Search for the cell housing the specified text and yield its (x, y) center coordinate. 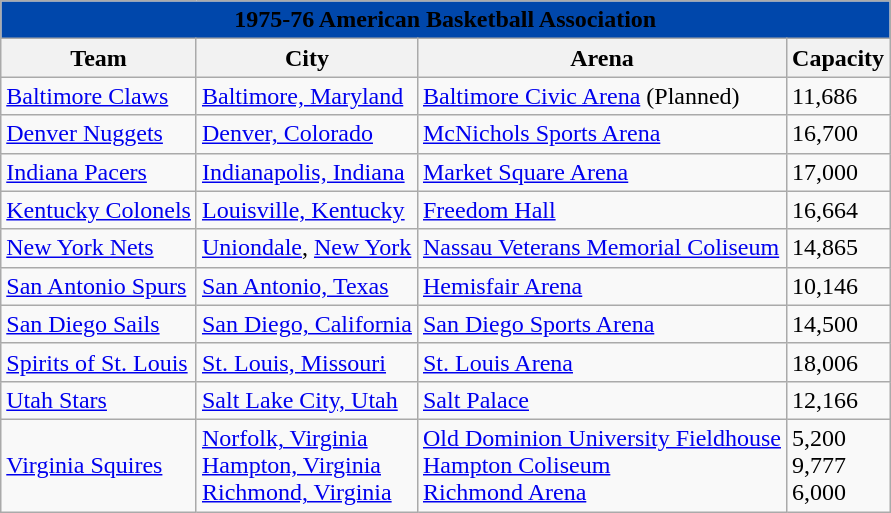
5,200 9,777 6,000 (838, 465)
Baltimore, Maryland (306, 96)
Freedom Hall (602, 210)
Old Dominion University Fieldhouse Hampton Coliseum Richmond Arena (602, 465)
Baltimore Claws (99, 96)
St. Louis Arena (602, 362)
Uniondale, New York (306, 248)
Arena (602, 58)
Virginia Squires (99, 465)
14,865 (838, 248)
14,500 (838, 324)
San Antonio Spurs (99, 286)
11,686 (838, 96)
12,166 (838, 400)
16,700 (838, 134)
Market Square Arena (602, 172)
Nassau Veterans Memorial Coliseum (602, 248)
Denver, Colorado (306, 134)
San Diego Sails (99, 324)
Salt Palace (602, 400)
Baltimore Civic Arena (Planned) (602, 96)
Salt Lake City, Utah (306, 400)
Indiana Pacers (99, 172)
San Antonio, Texas (306, 286)
San Diego Sports Arena (602, 324)
San Diego, California (306, 324)
10,146 (838, 286)
Denver Nuggets (99, 134)
McNichols Sports Arena (602, 134)
St. Louis, Missouri (306, 362)
Spirits of St. Louis (99, 362)
16,664 (838, 210)
Team (99, 58)
Louisville, Kentucky (306, 210)
Capacity (838, 58)
17,000 (838, 172)
Hemisfair Arena (602, 286)
Kentucky Colonels (99, 210)
1975-76 American Basketball Association (446, 20)
Utah Stars (99, 400)
Indianapolis, Indiana (306, 172)
New York Nets (99, 248)
City (306, 58)
Norfolk, Virginia Hampton, Virginia Richmond, Virginia (306, 465)
18,006 (838, 362)
